Extract the (x, y) coordinate from the center of the cell holding the provided text.  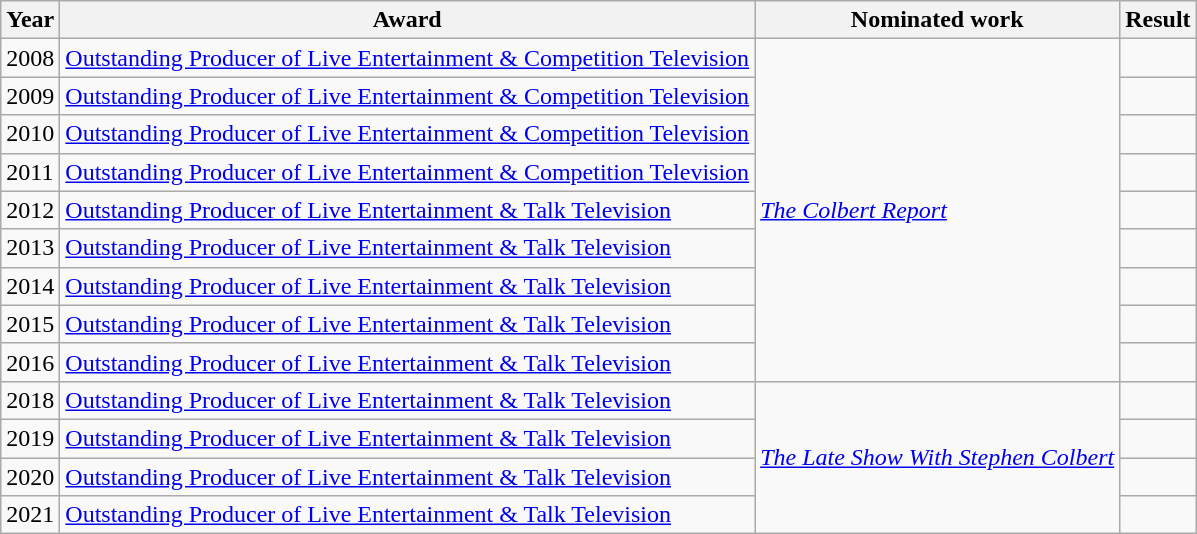
2018 (30, 400)
2008 (30, 58)
2013 (30, 248)
2019 (30, 438)
Year (30, 20)
Nominated work (938, 20)
2014 (30, 286)
2016 (30, 362)
2015 (30, 324)
2011 (30, 172)
2009 (30, 96)
2021 (30, 515)
2012 (30, 210)
2020 (30, 477)
The Late Show With Stephen Colbert (938, 457)
Result (1158, 20)
Award (408, 20)
The Colbert Report (938, 210)
2010 (30, 134)
